Return [X, Y] of the center of cell containing provided text 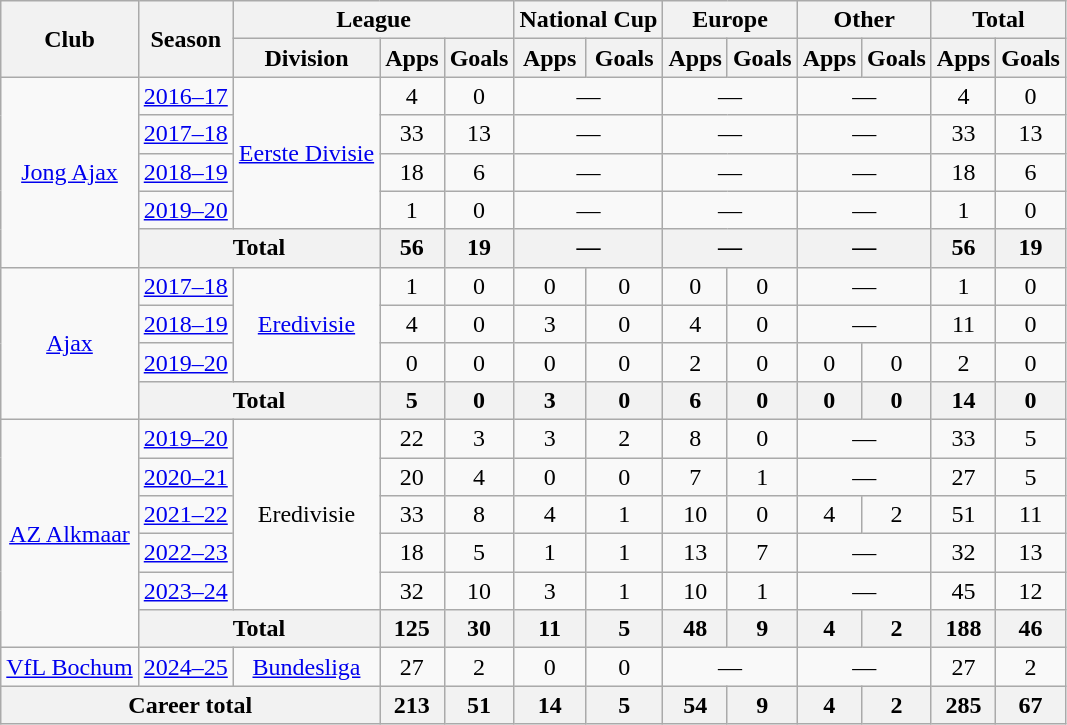
2016–17 [186, 96]
188 [963, 629]
2023–24 [186, 591]
AZ Alkmaar [70, 533]
VfL Bochum [70, 667]
Division [306, 58]
12 [1031, 591]
48 [695, 629]
Eerste Divisie [306, 153]
Career total [190, 705]
Other [864, 20]
45 [963, 591]
22 [412, 438]
National Cup [588, 20]
Bundesliga [306, 667]
League [374, 20]
30 [479, 629]
67 [1031, 705]
Ajax [70, 343]
46 [1031, 629]
Season [186, 39]
285 [963, 705]
54 [695, 705]
Club [70, 39]
2021–22 [186, 515]
125 [412, 629]
213 [412, 705]
20 [412, 477]
2024–25 [186, 667]
Europe [730, 20]
2020–21 [186, 477]
2022–23 [186, 553]
Jong Ajax [70, 172]
